Detect which cell encompasses the target text, then output its [X, Y] center coordinate. 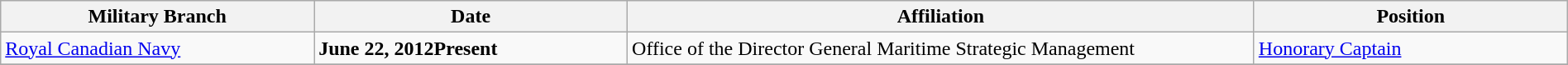
Military Branch [157, 17]
Honorary Captain [1411, 48]
Date [471, 17]
Office of the Director General Maritime Strategic Management [941, 48]
June 22, 2012Present [471, 48]
Royal Canadian Navy [157, 48]
Position [1411, 17]
Affiliation [941, 17]
